Search for the cell housing the specified text and yield its (x, y) center coordinate. 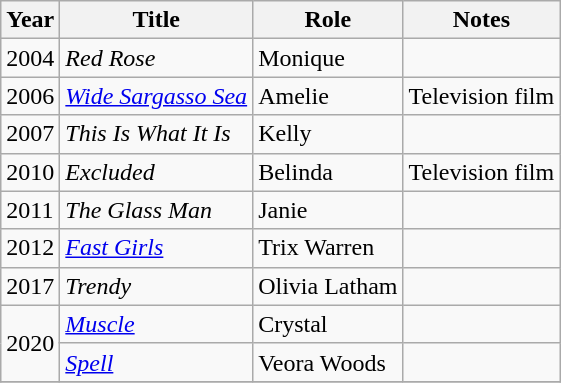
2010 (30, 172)
Olivia Latham (328, 286)
2004 (30, 58)
Trendy (156, 286)
Role (328, 20)
Amelie (328, 96)
Red Rose (156, 58)
Belinda (328, 172)
Muscle (156, 324)
2012 (30, 248)
2007 (30, 134)
Spell (156, 362)
2011 (30, 210)
Notes (482, 20)
Janie (328, 210)
Monique (328, 58)
The Glass Man (156, 210)
2006 (30, 96)
2020 (30, 343)
Crystal (328, 324)
Excluded (156, 172)
Veora Woods (328, 362)
Year (30, 20)
This Is What It Is (156, 134)
Fast Girls (156, 248)
Wide Sargasso Sea (156, 96)
Title (156, 20)
2017 (30, 286)
Kelly (328, 134)
Trix Warren (328, 248)
